Find where the given text appears and provide that cell's center as [x, y] coordinate. 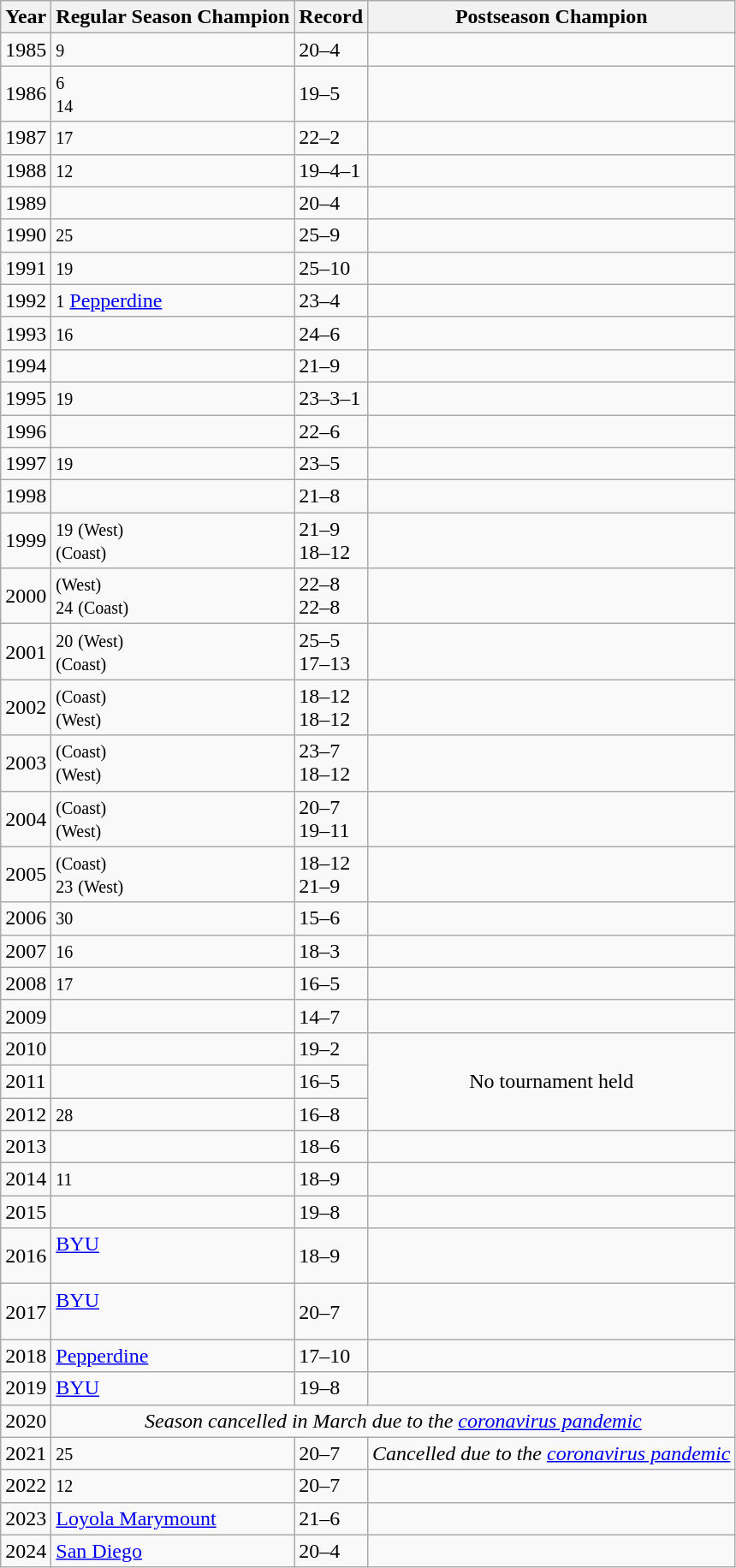
1987 [26, 138]
1995 [26, 398]
25–517–13 [331, 652]
2004 [26, 818]
2016 [26, 1256]
14–7 [331, 1016]
18–3 [331, 951]
1998 [26, 496]
25–9 [331, 235]
2014 [26, 1179]
No tournament held [551, 1081]
Record [331, 17]
19–5 [331, 94]
20–719–11 [331, 818]
2002 [26, 707]
2000 [26, 596]
22–2 [331, 138]
1989 [26, 203]
24–6 [331, 333]
18–1221–9 [331, 875]
2006 [26, 918]
9 [173, 50]
6 14 [173, 94]
1999 [26, 541]
21–918–12 [331, 541]
Cancelled due to the coronavirus pandemic [551, 1453]
21–8 [331, 496]
25–10 [331, 268]
1991 [26, 268]
18–1218–12 [331, 707]
1996 [26, 431]
23–5 [331, 464]
23–718–12 [331, 763]
Postseason Champion [551, 17]
1994 [26, 365]
2003 [26, 763]
28 [173, 1114]
18–6 [331, 1147]
2009 [26, 1016]
16–8 [331, 1114]
1997 [26, 464]
1 Pepperdine [173, 300]
1986 [26, 94]
Year [26, 17]
1985 [26, 50]
30 [173, 918]
2005 [26, 875]
1988 [26, 170]
2018 [26, 1356]
21–9 [331, 365]
19–4–1 [331, 170]
15–6 [331, 918]
11 [173, 1179]
1992 [26, 300]
2012 [26, 1114]
2007 [26, 951]
23–3–1 [331, 398]
2023 [26, 1518]
(West) 24 (Coast) [173, 596]
17–10 [331, 1356]
1990 [26, 235]
2011 [26, 1081]
Season cancelled in March due to the coronavirus pandemic [394, 1421]
2017 [26, 1311]
21–6 [331, 1518]
2022 [26, 1486]
22–822–8 [331, 596]
23–4 [331, 300]
Pepperdine [173, 1356]
2015 [26, 1212]
2021 [26, 1453]
1993 [26, 333]
2013 [26, 1147]
2008 [26, 983]
2010 [26, 1048]
2024 [26, 1551]
Loyola Marymount [173, 1518]
(Coast) 23 (West) [173, 875]
22–6 [331, 431]
19 (West) (Coast) [173, 541]
20 (West) (Coast) [173, 652]
2020 [26, 1421]
San Diego [173, 1551]
Regular Season Champion [173, 17]
19–2 [331, 1048]
2019 [26, 1388]
2001 [26, 652]
